For the text-containing cell, return its midpoint in [x, y] coordinate format. 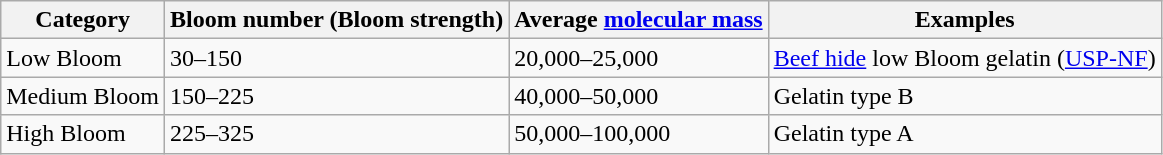
40,000–50,000 [638, 96]
50,000–100,000 [638, 134]
Average molecular mass [638, 20]
20,000–25,000 [638, 58]
Bloom number (Bloom strength) [336, 20]
Category [83, 20]
High Bloom [83, 134]
150–225 [336, 96]
Examples [964, 20]
Gelatin type A [964, 134]
Low Bloom [83, 58]
225–325 [336, 134]
Beef hide low Bloom gelatin (USP-NF) [964, 58]
30–150 [336, 58]
Gelatin type B [964, 96]
Medium Bloom [83, 96]
